From the cell containing the given text, extract its center point as (x, y) coordinate. 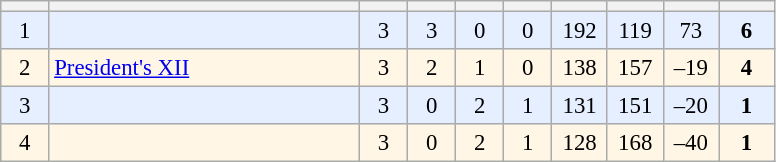
131 (580, 106)
119 (635, 31)
138 (580, 68)
73 (691, 31)
128 (580, 143)
–19 (691, 68)
President's XII (204, 68)
151 (635, 106)
168 (635, 143)
–40 (691, 143)
–20 (691, 106)
6 (747, 31)
157 (635, 68)
192 (580, 31)
